Provide the [X, Y] coordinate of the cell's center where the given text is located.  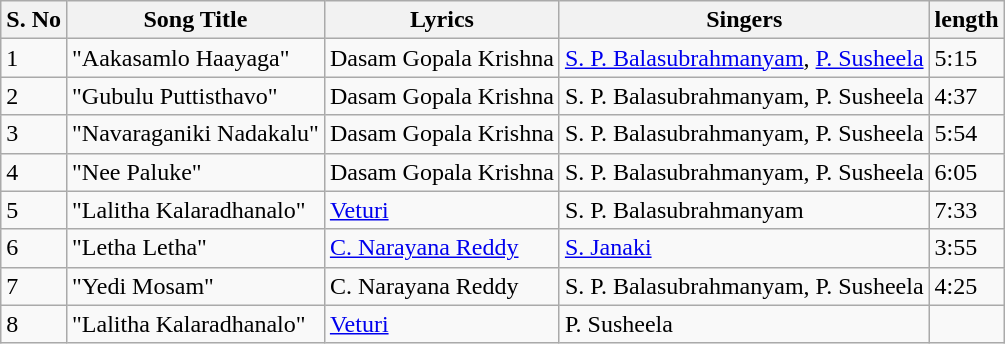
6:05 [966, 172]
7:33 [966, 210]
"Gubulu Puttisthavo" [195, 96]
P. Susheela [744, 324]
S. No [34, 20]
S. Janaki [744, 248]
Song Title [195, 20]
"Yedi Mosam" [195, 286]
8 [34, 324]
Singers [744, 20]
3:55 [966, 248]
2 [34, 96]
3 [34, 134]
4 [34, 172]
length [966, 20]
7 [34, 286]
5:54 [966, 134]
1 [34, 58]
Lyrics [442, 20]
4:25 [966, 286]
5:15 [966, 58]
6 [34, 248]
"Letha Letha" [195, 248]
"Navaraganiki Nadakalu" [195, 134]
S. P. Balasubrahmanyam [744, 210]
"Nee Paluke" [195, 172]
"Aakasamlo Haayaga" [195, 58]
5 [34, 210]
4:37 [966, 96]
